From the cell containing the given text, extract its center point as (x, y) coordinate. 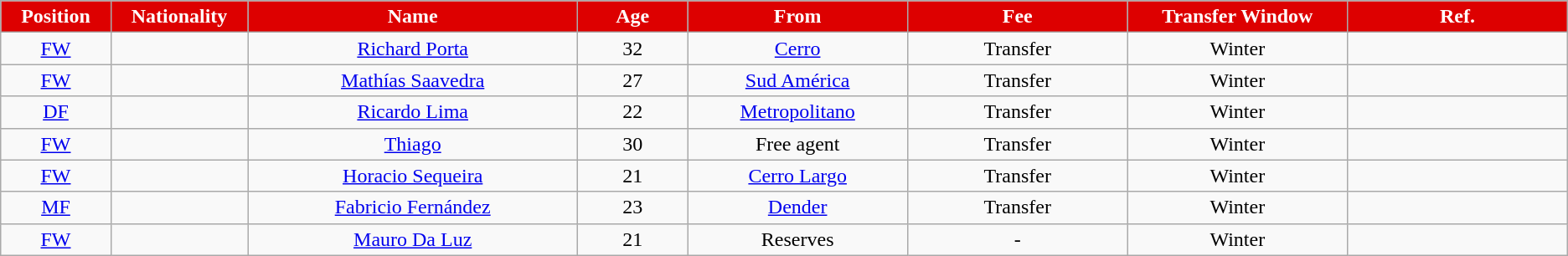
Mauro Da Luz (413, 239)
Sud América (797, 80)
Reserves (797, 239)
Ricardo Lima (413, 112)
Thiago (413, 144)
Position (56, 17)
32 (633, 49)
Fee (1017, 17)
Richard Porta (413, 49)
23 (633, 207)
Cerro (797, 49)
Transfer Window (1238, 17)
- (1017, 239)
22 (633, 112)
Mathías Saavedra (413, 80)
MF (56, 207)
27 (633, 80)
Dender (797, 207)
Ref. (1457, 17)
From (797, 17)
Horacio Sequeira (413, 176)
30 (633, 144)
Nationality (179, 17)
Name (413, 17)
Free agent (797, 144)
DF (56, 112)
Metropolitano (797, 112)
Age (633, 17)
Fabricio Fernández (413, 207)
Cerro Largo (797, 176)
